Provide the (X, Y) coordinate of the cell's center where the given text is located.  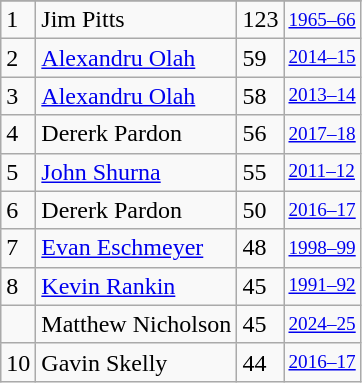
59 (260, 58)
Evan Eschmeyer (136, 248)
2024–25 (322, 324)
4 (18, 134)
Gavin Skelly (136, 362)
58 (260, 96)
1 (18, 20)
Kevin Rankin (136, 286)
Jim Pitts (136, 20)
5 (18, 172)
50 (260, 210)
John Shurna (136, 172)
3 (18, 96)
2 (18, 58)
7 (18, 248)
2013–14 (322, 96)
56 (260, 134)
1998–99 (322, 248)
55 (260, 172)
44 (260, 362)
2014–15 (322, 58)
2011–12 (322, 172)
6 (18, 210)
1991–92 (322, 286)
123 (260, 20)
Matthew Nicholson (136, 324)
2017–18 (322, 134)
10 (18, 362)
1965–66 (322, 20)
8 (18, 286)
48 (260, 248)
